Capture the cell that displays the provided text and extract its (x, y) central coordinate. 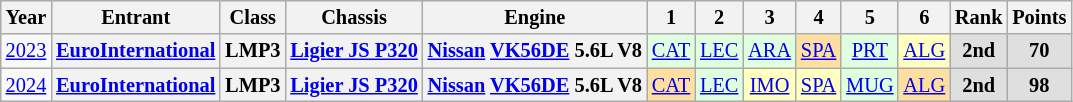
Entrant (136, 17)
Class (252, 17)
Rank (978, 17)
PRT (870, 51)
IMO (770, 85)
2023 (26, 51)
3 (770, 17)
98 (1039, 85)
4 (818, 17)
70 (1039, 51)
6 (924, 17)
Points (1039, 17)
2024 (26, 85)
Engine (535, 17)
Chassis (354, 17)
1 (671, 17)
2 (719, 17)
5 (870, 17)
MUG (870, 85)
ARA (770, 51)
Year (26, 17)
